Detect which cell encompasses the target text, then output its (X, Y) center coordinate. 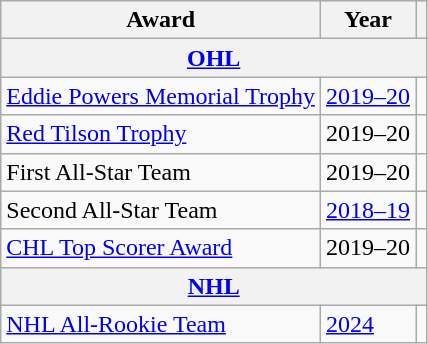
NHL (214, 286)
Second All-Star Team (161, 210)
Eddie Powers Memorial Trophy (161, 96)
CHL Top Scorer Award (161, 248)
OHL (214, 58)
2018–19 (368, 210)
First All-Star Team (161, 172)
Year (368, 20)
2024 (368, 324)
Award (161, 20)
NHL All-Rookie Team (161, 324)
Red Tilson Trophy (161, 134)
